Return (x, y) of the center of cell containing provided text 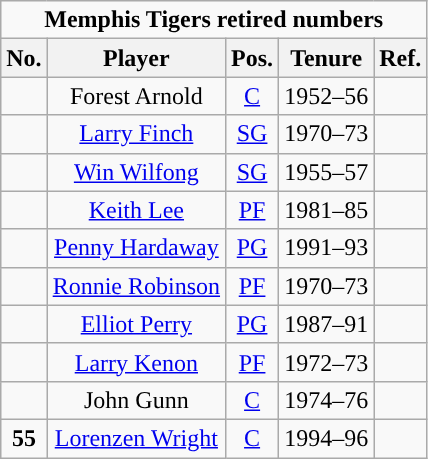
Tenure (326, 58)
1994–96 (326, 438)
1991–93 (326, 248)
Keith Lee (136, 210)
Memphis Tigers retired numbers (214, 20)
Forest Arnold (136, 96)
1974–76 (326, 400)
1981–85 (326, 210)
Win Wilfong (136, 172)
Elliot Perry (136, 324)
Larry Finch (136, 134)
John Gunn (136, 400)
Ref. (400, 58)
Lorenzen Wright (136, 438)
Player (136, 58)
Penny Hardaway (136, 248)
1972–73 (326, 362)
1987–91 (326, 324)
Ronnie Robinson (136, 286)
Larry Kenon (136, 362)
1955–57 (326, 172)
55 (24, 438)
Pos. (252, 58)
No. (24, 58)
1952–56 (326, 96)
